Find where the given text appears and provide that cell's center as (x, y) coordinate. 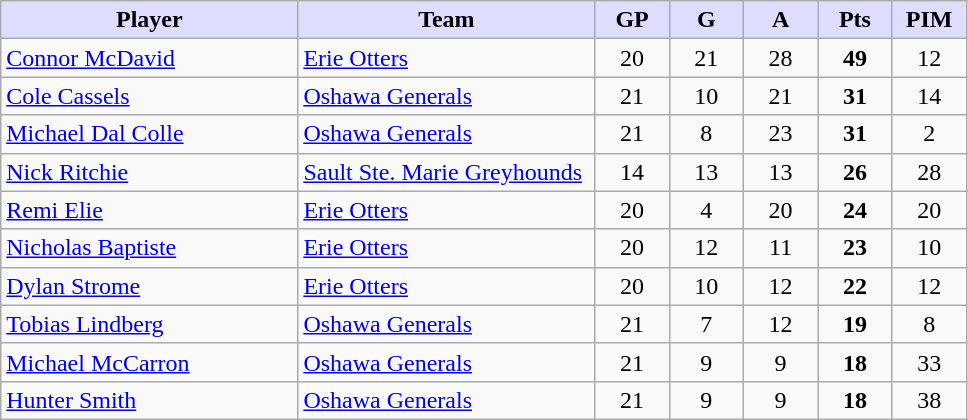
Nick Ritchie (150, 172)
G (706, 20)
Player (150, 20)
GP (632, 20)
24 (855, 210)
Team (446, 20)
Nicholas Baptiste (150, 248)
Connor McDavid (150, 58)
Michael Dal Colle (150, 134)
Dylan Strome (150, 286)
Pts (855, 20)
Cole Cassels (150, 96)
Michael McCarron (150, 362)
7 (706, 324)
26 (855, 172)
49 (855, 58)
22 (855, 286)
38 (929, 400)
2 (929, 134)
4 (706, 210)
19 (855, 324)
Tobias Lindberg (150, 324)
Sault Ste. Marie Greyhounds (446, 172)
11 (780, 248)
A (780, 20)
33 (929, 362)
PIM (929, 20)
Hunter Smith (150, 400)
Remi Elie (150, 210)
